Search for the cell housing the specified text and yield its [x, y] center coordinate. 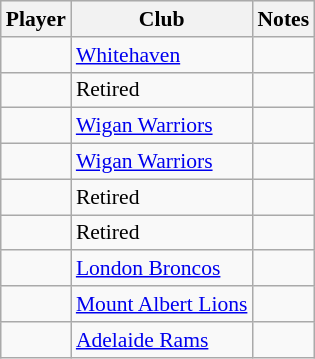
Club [162, 19]
Mount Albert Lions [162, 304]
Notes [283, 19]
Player [36, 19]
London Broncos [162, 269]
Whitehaven [162, 55]
Adelaide Rams [162, 340]
